Determine the [X, Y] coordinate at the center of the cell enclosing the given text.  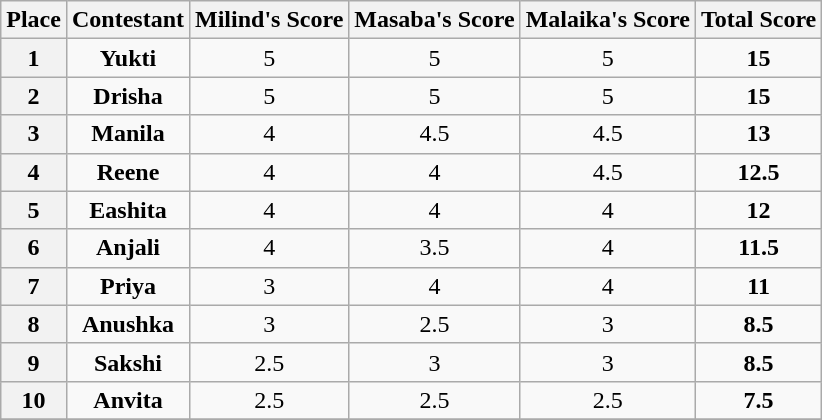
12.5 [758, 172]
1 [34, 58]
Drisha [128, 96]
8 [34, 324]
11.5 [758, 248]
Sakshi [128, 362]
6 [34, 248]
Total Score [758, 20]
12 [758, 210]
9 [34, 362]
Eashita [128, 210]
3.5 [434, 248]
Anushka [128, 324]
7 [34, 286]
Reene [128, 172]
7.5 [758, 400]
Masaba's Score [434, 20]
Malaika's Score [608, 20]
Anvita [128, 400]
Yukti [128, 58]
Manila [128, 134]
Place [34, 20]
Milind's Score [270, 20]
Priya [128, 286]
Anjali [128, 248]
2 [34, 96]
13 [758, 134]
10 [34, 400]
Contestant [128, 20]
11 [758, 286]
